Return the [x, y] coordinate for the center point of the cell that contains the specified text.  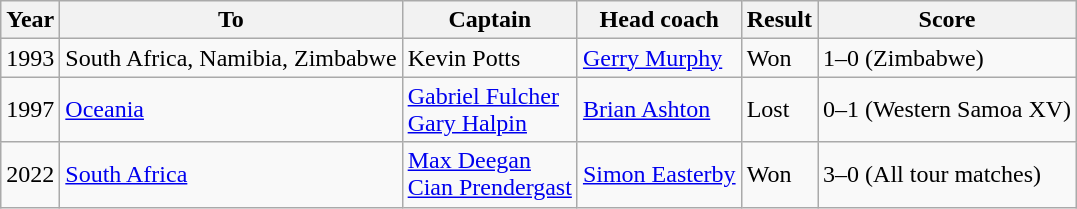
0–1 (Western Samoa XV) [948, 110]
To [231, 20]
Year [30, 20]
Brian Ashton [659, 110]
Result [779, 20]
Gerry Murphy [659, 58]
Kevin Potts [490, 58]
2022 [30, 174]
Head coach [659, 20]
1993 [30, 58]
Simon Easterby [659, 174]
1–0 (Zimbabwe) [948, 58]
South Africa, Namibia, Zimbabwe [231, 58]
Captain [490, 20]
Score [948, 20]
Oceania [231, 110]
3–0 (All tour matches) [948, 174]
South Africa [231, 174]
Lost [779, 110]
Max Deegan Cian Prendergast [490, 174]
Gabriel Fulcher Gary Halpin [490, 110]
1997 [30, 110]
